Pinpoint the cell where the given text exists, returning its [X, Y] midpoint coordinate. 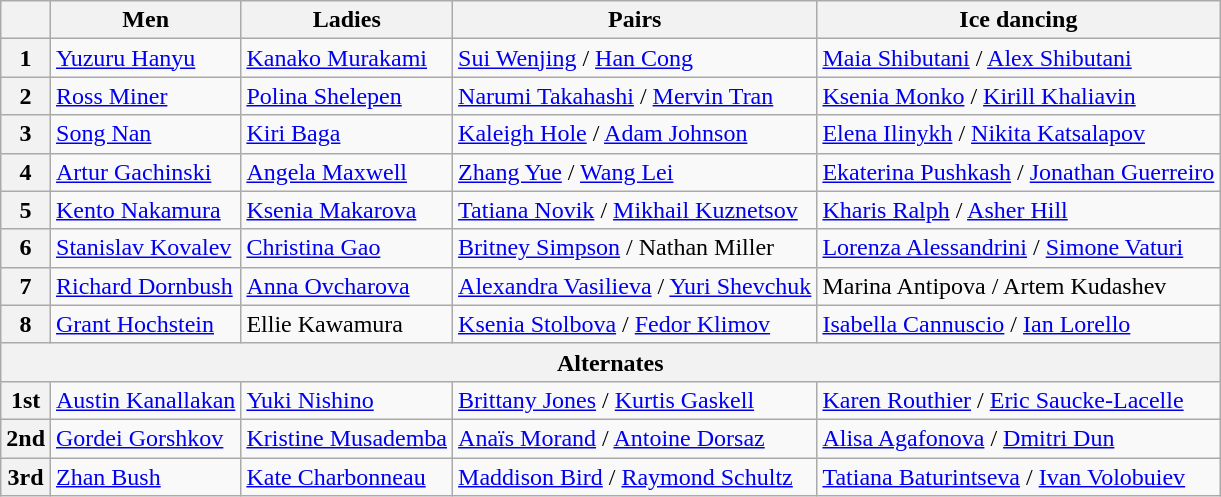
6 [26, 248]
Zhang Yue / Wang Lei [635, 172]
Maddison Bird / Raymond Schultz [635, 477]
Zhan Bush [146, 477]
Artur Gachinski [146, 172]
Stanislav Kovalev [146, 248]
Ekaterina Pushkash / Jonathan Guerreiro [1018, 172]
Kristine Musademba [347, 438]
Isabella Cannuscio / Ian Lorello [1018, 324]
Kharis Ralph / Asher Hill [1018, 210]
Grant Hochstein [146, 324]
Ellie Kawamura [347, 324]
Kento Nakamura [146, 210]
Anna Ovcharova [347, 286]
Lorenza Alessandrini / Simone Vaturi [1018, 248]
Ksenia Stolbova / Fedor Klimov [635, 324]
Richard Dornbush [146, 286]
4 [26, 172]
Ross Miner [146, 96]
2nd [26, 438]
Britney Simpson / Nathan Miller [635, 248]
Kiri Baga [347, 134]
Kaleigh Hole / Adam Johnson [635, 134]
Elena Ilinykh / Nikita Katsalapov [1018, 134]
Brittany Jones / Kurtis Gaskell [635, 400]
3 [26, 134]
Tatiana Novik / Mikhail Kuznetsov [635, 210]
Karen Routhier / Eric Saucke-Lacelle [1018, 400]
Anaïs Morand / Antoine Dorsaz [635, 438]
8 [26, 324]
5 [26, 210]
Gordei Gorshkov [146, 438]
1st [26, 400]
Sui Wenjing / Han Cong [635, 58]
2 [26, 96]
Song Nan [146, 134]
Alternates [610, 362]
Yuki Nishino [347, 400]
7 [26, 286]
Christina Gao [347, 248]
Alisa Agafonova / Dmitri Dun [1018, 438]
Tatiana Baturintseva / Ivan Volobuiev [1018, 477]
Narumi Takahashi / Mervin Tran [635, 96]
Pairs [635, 20]
Marina Antipova / Artem Kudashev [1018, 286]
Ice dancing [1018, 20]
Ladies [347, 20]
Men [146, 20]
Kate Charbonneau [347, 477]
Yuzuru Hanyu [146, 58]
Alexandra Vasilieva / Yuri Shevchuk [635, 286]
Angela Maxwell [347, 172]
1 [26, 58]
Maia Shibutani / Alex Shibutani [1018, 58]
Ksenia Makarova [347, 210]
Ksenia Monko / Kirill Khaliavin [1018, 96]
Austin Kanallakan [146, 400]
3rd [26, 477]
Kanako Murakami [347, 58]
Polina Shelepen [347, 96]
